Extract the (X, Y) coordinate from the center of the cell holding the provided text.  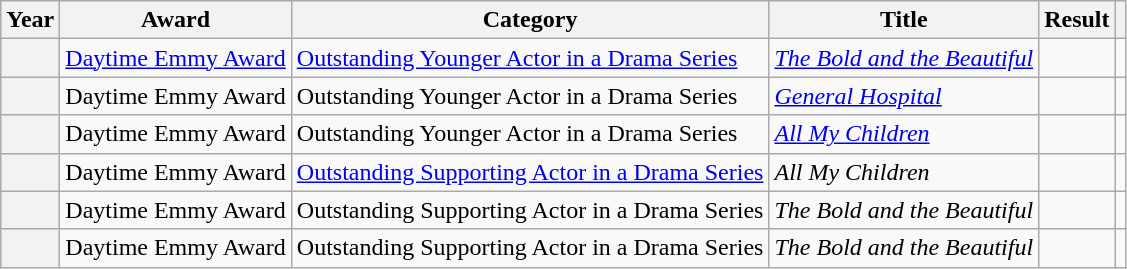
General Hospital (904, 96)
Year (30, 20)
Title (904, 20)
Award (176, 20)
Category (530, 20)
Result (1077, 20)
